Capture the cell that displays the provided text and extract its [X, Y] central coordinate. 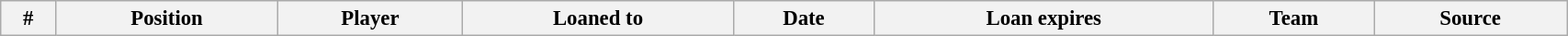
Position [166, 18]
# [28, 18]
Loaned to [597, 18]
Loan expires [1043, 18]
Team [1293, 18]
Date [805, 18]
Player [371, 18]
Source [1471, 18]
